Return [x, y] of the center of cell containing provided text 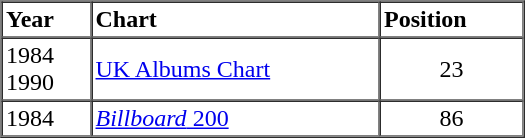
19841990 [47, 70]
Year [47, 20]
86 [451, 118]
Position [451, 20]
23 [451, 70]
1984 [47, 118]
Chart [235, 20]
UK Albums Chart [235, 70]
Billboard 200 [235, 118]
